Provide the (x, y) coordinate of the cell's center where the given text is located.  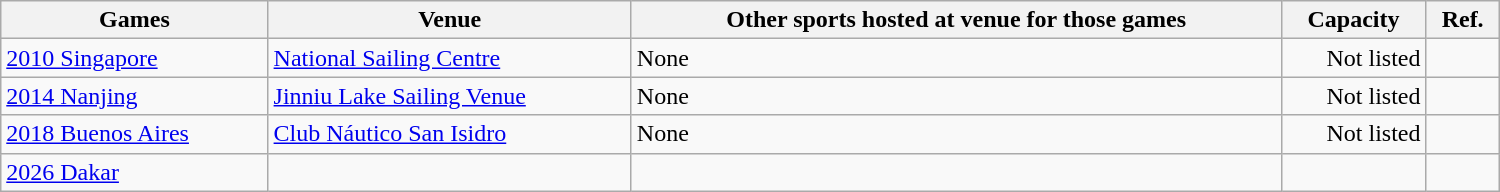
2018 Buenos Aires (134, 134)
Capacity (1354, 20)
Venue (450, 20)
2014 Nanjing (134, 96)
National Sailing Centre (450, 58)
Club Náutico San Isidro (450, 134)
Other sports hosted at venue for those games (956, 20)
Jinniu Lake Sailing Venue (450, 96)
Ref. (1462, 20)
2026 Dakar (134, 172)
2010 Singapore (134, 58)
Games (134, 20)
